Identify which cell holds the provided text, then report its [X, Y] central coordinate. 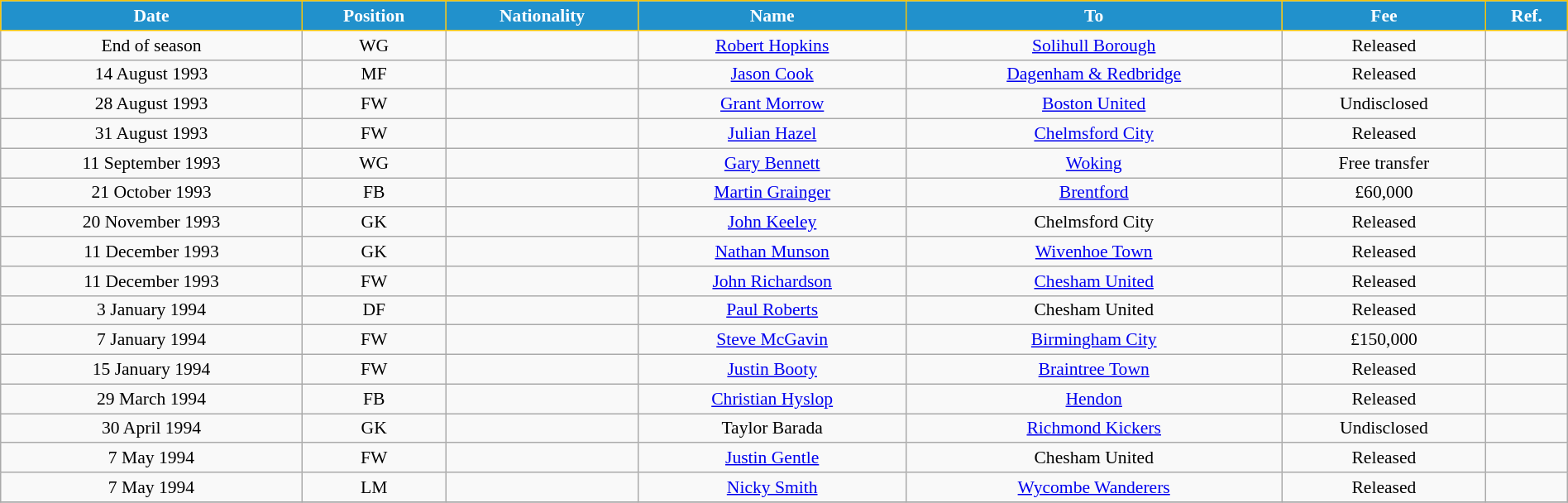
Free transfer [1384, 163]
Braintree Town [1093, 370]
Grant Morrow [772, 104]
Boston United [1093, 104]
Gary Bennett [772, 163]
Ref. [1527, 16]
21 October 1993 [152, 193]
Taylor Barada [772, 429]
Paul Roberts [772, 310]
Brentford [1093, 193]
Name [772, 16]
Justin Booty [772, 370]
John Richardson [772, 281]
Date [152, 16]
Birmingham City [1093, 340]
Nationality [543, 16]
11 September 1993 [152, 163]
7 January 1994 [152, 340]
20 November 1993 [152, 223]
MF [374, 74]
To [1093, 16]
Jason Cook [772, 74]
£150,000 [1384, 340]
Dagenham & Redbridge [1093, 74]
Nicky Smith [772, 487]
28 August 1993 [152, 104]
Richmond Kickers [1093, 429]
31 August 1993 [152, 134]
John Keeley [772, 223]
14 August 1993 [152, 74]
Solihull Borough [1093, 46]
Steve McGavin [772, 340]
15 January 1994 [152, 370]
30 April 1994 [152, 429]
DF [374, 310]
3 January 1994 [152, 310]
Hendon [1093, 399]
Martin Grainger [772, 193]
Julian Hazel [772, 134]
Nathan Munson [772, 251]
Woking [1093, 163]
29 March 1994 [152, 399]
£60,000 [1384, 193]
End of season [152, 46]
Justin Gentle [772, 458]
Wivenhoe Town [1093, 251]
Fee [1384, 16]
Position [374, 16]
LM [374, 487]
Robert Hopkins [772, 46]
Christian Hyslop [772, 399]
Wycombe Wanderers [1093, 487]
